Return the (X, Y) coordinate for the center point of the cell that contains the specified text.  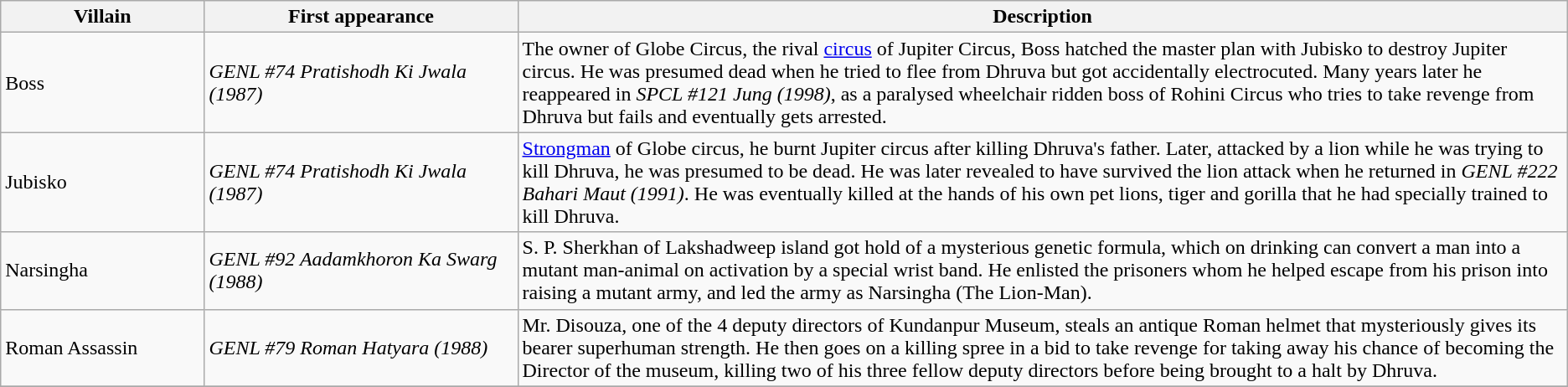
GENL #92 Aadamkhoron Ka Swarg (1988) (361, 271)
Narsingha (102, 271)
First appearance (361, 17)
Description (1042, 17)
Boss (102, 82)
GENL #79 Roman Hatyara (1988) (361, 348)
Jubisko (102, 183)
Roman Assassin (102, 348)
Villain (102, 17)
